From the cell containing the given text, extract its center point as (x, y) coordinate. 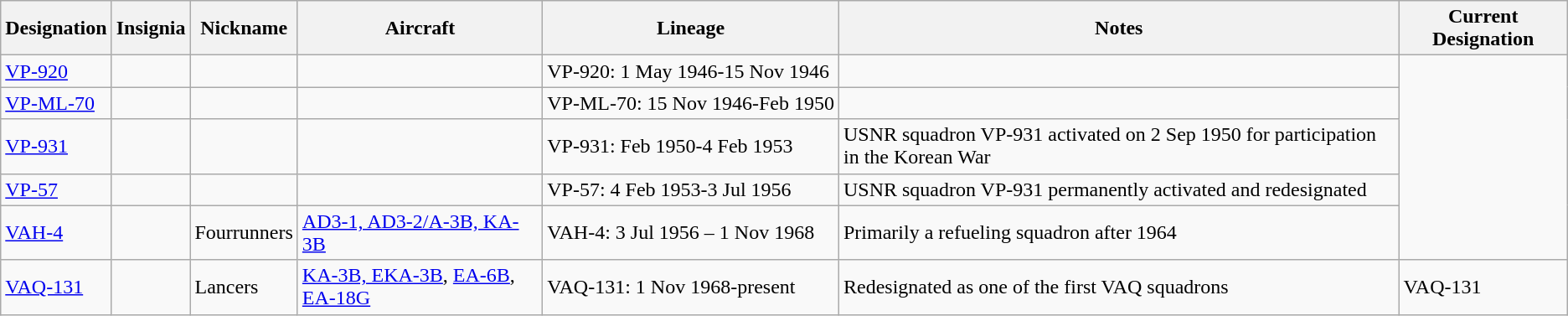
Lancers (244, 287)
VP-ML-70: 15 Nov 1946-Feb 1950 (691, 103)
Current Designation (1483, 28)
VP-931 (56, 146)
Fourrunners (244, 233)
Lineage (691, 28)
USNR squadron VP-931 activated on 2 Sep 1950 for participation in the Korean War (1119, 146)
VP-920: 1 May 1946-15 Nov 1946 (691, 71)
Designation (56, 28)
Redesignated as one of the first VAQ squadrons (1119, 287)
Primarily a refueling squadron after 1964 (1119, 233)
Insignia (151, 28)
VP-57: 4 Feb 1953-3 Jul 1956 (691, 189)
VAH-4: 3 Jul 1956 – 1 Nov 1968 (691, 233)
VP-931: Feb 1950-4 Feb 1953 (691, 146)
VAH-4 (56, 233)
VP-920 (56, 71)
AD3-1, AD3-2/A-3B, KA-3B (420, 233)
USNR squadron VP-931 permanently activated and redesignated (1119, 189)
Aircraft (420, 28)
VAQ-131: 1 Nov 1968-present (691, 287)
VP-ML-70 (56, 103)
KA-3B, EKA-3B, EA-6B, EA-18G (420, 287)
VP-57 (56, 189)
Nickname (244, 28)
Notes (1119, 28)
